Locate the cell with the specified text and output its (x, y) center coordinate. 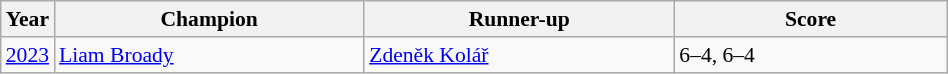
Champion (209, 19)
Liam Broady (209, 55)
Year (28, 19)
Runner-up (519, 19)
Score (810, 19)
Zdeněk Kolář (519, 55)
2023 (28, 55)
6–4, 6–4 (810, 55)
